Pinpoint the cell where the given text exists, returning its [x, y] midpoint coordinate. 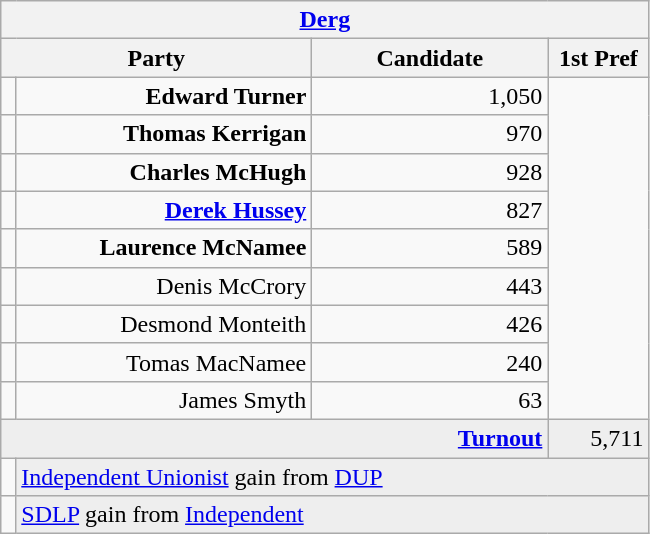
Turnout [274, 438]
970 [430, 134]
Derg [325, 20]
928 [430, 172]
5,711 [598, 438]
Charles McHugh [164, 172]
63 [430, 400]
Tomas MacNamee [164, 362]
Edward Turner [164, 96]
1,050 [430, 96]
443 [430, 286]
Thomas Kerrigan [164, 134]
1st Pref [598, 58]
Denis McCrory [164, 286]
Candidate [430, 58]
240 [430, 362]
Derek Hussey [164, 210]
Laurence McNamee [164, 248]
Independent Unionist gain from DUP [332, 477]
SDLP gain from Independent [332, 515]
Desmond Monteith [164, 324]
827 [430, 210]
Party [156, 58]
589 [430, 248]
426 [430, 324]
James Smyth [164, 400]
